From the cell containing the given text, extract its center point as [x, y] coordinate. 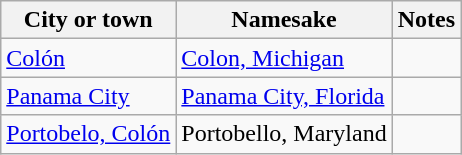
City or town [88, 20]
Namesake [284, 20]
Panama City, Florida [284, 96]
Panama City [88, 96]
Colón [88, 58]
Notes [426, 20]
Colon, Michigan [284, 58]
Portobelo, Colón [88, 134]
Portobello, Maryland [284, 134]
